Search for the cell housing the specified text and yield its [x, y] center coordinate. 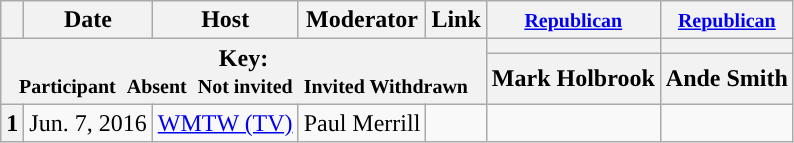
1 [12, 123]
Moderator [362, 20]
Paul Merrill [362, 123]
Jun. 7, 2016 [88, 123]
Key: Participant Absent Not invited Invited Withdrawn [244, 72]
Date [88, 20]
Ande Smith [726, 78]
Link [456, 20]
Host [225, 20]
Mark Holbrook [573, 78]
WMTW (TV) [225, 123]
